Determine the (x, y) coordinate at the center of the cell enclosing the given text.  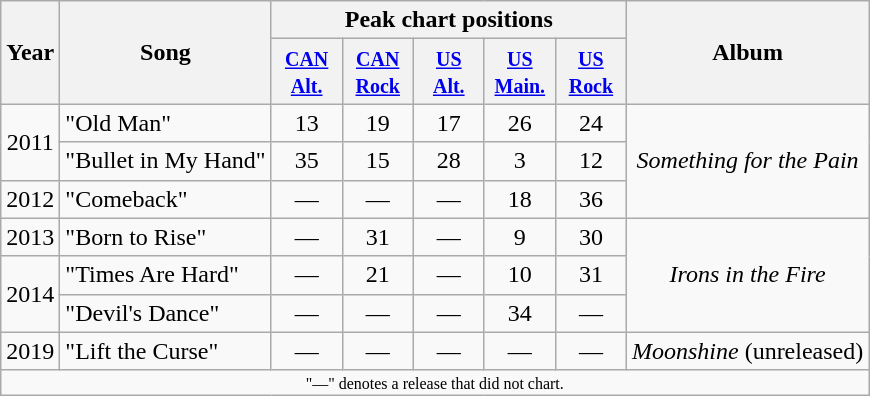
Something for the Pain (747, 161)
"Old Man" (166, 123)
19 (378, 123)
"Bullet in My Hand" (166, 161)
28 (448, 161)
Year (30, 52)
2011 (30, 142)
9 (520, 237)
Album (747, 52)
17 (448, 123)
2019 (30, 351)
15 (378, 161)
"Lift the Curse" (166, 351)
36 (590, 199)
3 (520, 161)
21 (378, 275)
"Comeback" (166, 199)
Song (166, 52)
34 (520, 313)
USRock (590, 72)
2012 (30, 199)
10 (520, 275)
35 (306, 161)
Moonshine (unreleased) (747, 351)
12 (590, 161)
"Born to Rise" (166, 237)
"Devil's Dance" (166, 313)
2014 (30, 294)
"—" denotes a release that did not chart. (435, 382)
13 (306, 123)
24 (590, 123)
USAlt. (448, 72)
CANRock (378, 72)
CANAlt. (306, 72)
26 (520, 123)
2013 (30, 237)
Peak chart positions (448, 20)
USMain. (520, 72)
"Times Are Hard" (166, 275)
30 (590, 237)
18 (520, 199)
Irons in the Fire (747, 275)
